Return the [X, Y] coordinate for the center point of the cell that contains the specified text.  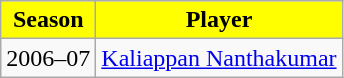
2006–07 [48, 58]
Kaliappan Nanthakumar [219, 58]
Season [48, 20]
Player [219, 20]
